Pinpoint the cell where the given text exists, returning its (X, Y) midpoint coordinate. 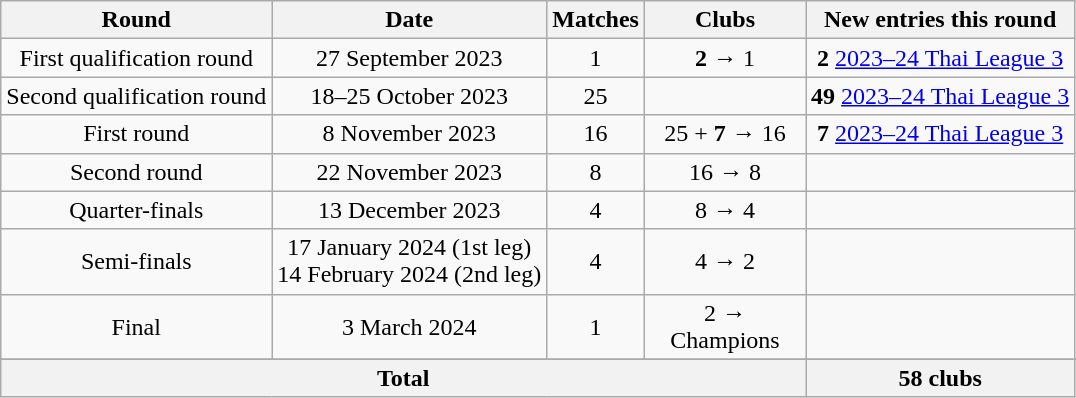
49 2023–24 Thai League 3 (940, 96)
27 September 2023 (410, 58)
Date (410, 20)
First round (136, 134)
Second qualification round (136, 96)
8 → 4 (724, 210)
Total (404, 378)
17 January 2024 (1st leg)14 February 2024 (2nd leg) (410, 262)
25 (596, 96)
16 (596, 134)
Semi-finals (136, 262)
Matches (596, 20)
2 → Champions (724, 326)
7 2023–24 Thai League 3 (940, 134)
Round (136, 20)
18–25 October 2023 (410, 96)
First qualification round (136, 58)
8 November 2023 (410, 134)
16 → 8 (724, 172)
4 → 2 (724, 262)
22 November 2023 (410, 172)
2 → 1 (724, 58)
Final (136, 326)
New entries this round (940, 20)
8 (596, 172)
58 clubs (940, 378)
2 2023–24 Thai League 3 (940, 58)
Clubs (724, 20)
3 March 2024 (410, 326)
Quarter-finals (136, 210)
25 + 7 → 16 (724, 134)
13 December 2023 (410, 210)
Second round (136, 172)
